Return the [x, y] coordinate for the center point of the cell that contains the specified text.  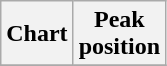
Peakposition [119, 34]
Chart [37, 34]
